Return the (x, y) coordinate for the center point of the cell that contains the specified text.  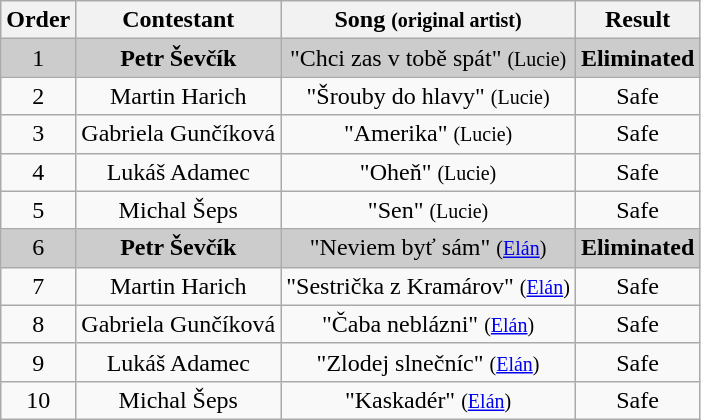
6 (38, 248)
5 (38, 210)
"Amerika" (Lucie) (428, 134)
"Sen" (Lucie) (428, 210)
"Kaskadér" (Elán) (428, 400)
Result (637, 20)
Song (original artist) (428, 20)
10 (38, 400)
"Čaba neblázni" (Elán) (428, 324)
Order (38, 20)
7 (38, 286)
3 (38, 134)
"Šrouby do hlavy" (Lucie) (428, 96)
"Sestrička z Kramárov" (Elán) (428, 286)
1 (38, 58)
9 (38, 362)
"Oheň" (Lucie) (428, 172)
8 (38, 324)
"Neviem byť sám" (Elán) (428, 248)
"Zlodej slnečníc" (Elán) (428, 362)
Contestant (178, 20)
4 (38, 172)
"Chci zas v tobě spát" (Lucie) (428, 58)
2 (38, 96)
